Detect which cell encompasses the target text, then output its (X, Y) center coordinate. 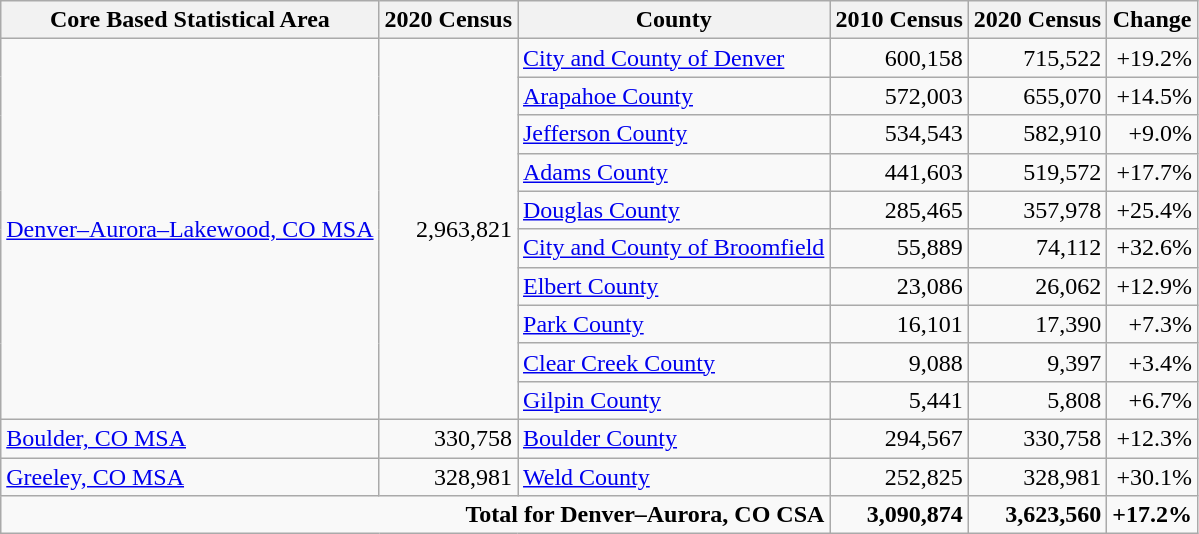
572,003 (899, 96)
Greeley, CO MSA (190, 477)
City and County of Denver (674, 58)
+32.6% (1152, 248)
Arapahoe County (674, 96)
Gilpin County (674, 400)
3,090,874 (899, 515)
+12.3% (1152, 438)
55,889 (899, 248)
+3.4% (1152, 362)
+7.3% (1152, 324)
Boulder, CO MSA (190, 438)
City and County of Broomfield (674, 248)
26,062 (1037, 286)
3,623,560 (1037, 515)
Clear Creek County (674, 362)
655,070 (1037, 96)
Weld County (674, 477)
Douglas County (674, 210)
582,910 (1037, 134)
Park County (674, 324)
294,567 (899, 438)
16,101 (899, 324)
23,086 (899, 286)
9,397 (1037, 362)
County (674, 20)
+9.0% (1152, 134)
Core Based Statistical Area (190, 20)
+12.9% (1152, 286)
+17.2% (1152, 515)
2,963,821 (448, 230)
+19.2% (1152, 58)
17,390 (1037, 324)
+6.7% (1152, 400)
9,088 (899, 362)
534,543 (899, 134)
519,572 (1037, 172)
+14.5% (1152, 96)
441,603 (899, 172)
Change (1152, 20)
Boulder County (674, 438)
+30.1% (1152, 477)
Jefferson County (674, 134)
715,522 (1037, 58)
357,978 (1037, 210)
Denver–Aurora–Lakewood, CO MSA (190, 230)
+25.4% (1152, 210)
5,441 (899, 400)
5,808 (1037, 400)
252,825 (899, 477)
285,465 (899, 210)
Adams County (674, 172)
600,158 (899, 58)
Total for Denver–Aurora, CO CSA (416, 515)
2010 Census (899, 20)
+17.7% (1152, 172)
Elbert County (674, 286)
74,112 (1037, 248)
